Extract the [x, y] coordinate from the center of the cell holding the provided text.  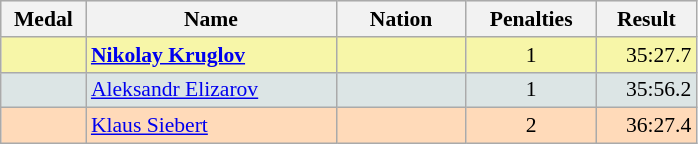
36:27.4 [646, 126]
Nikolay Kruglov [211, 55]
Aleksandr Elizarov [211, 90]
Name [211, 19]
2 [531, 126]
Nation [401, 19]
Result [646, 19]
Klaus Siebert [211, 126]
Medal [44, 19]
35:27.7 [646, 55]
35:56.2 [646, 90]
Penalties [531, 19]
